Find where the given text appears and provide that cell's center as [x, y] coordinate. 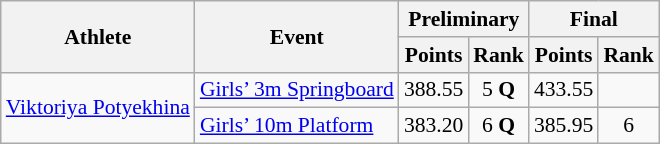
Viktoriya Potyekhina [98, 108]
Preliminary [464, 19]
385.95 [564, 126]
Athlete [98, 36]
383.20 [434, 126]
5 Q [498, 90]
388.55 [434, 90]
Final [594, 19]
Event [297, 36]
Girls’ 3m Springboard [297, 90]
6 Q [498, 126]
Girls’ 10m Platform [297, 126]
6 [628, 126]
433.55 [564, 90]
